Pinpoint the cell where the given text exists, returning its (X, Y) midpoint coordinate. 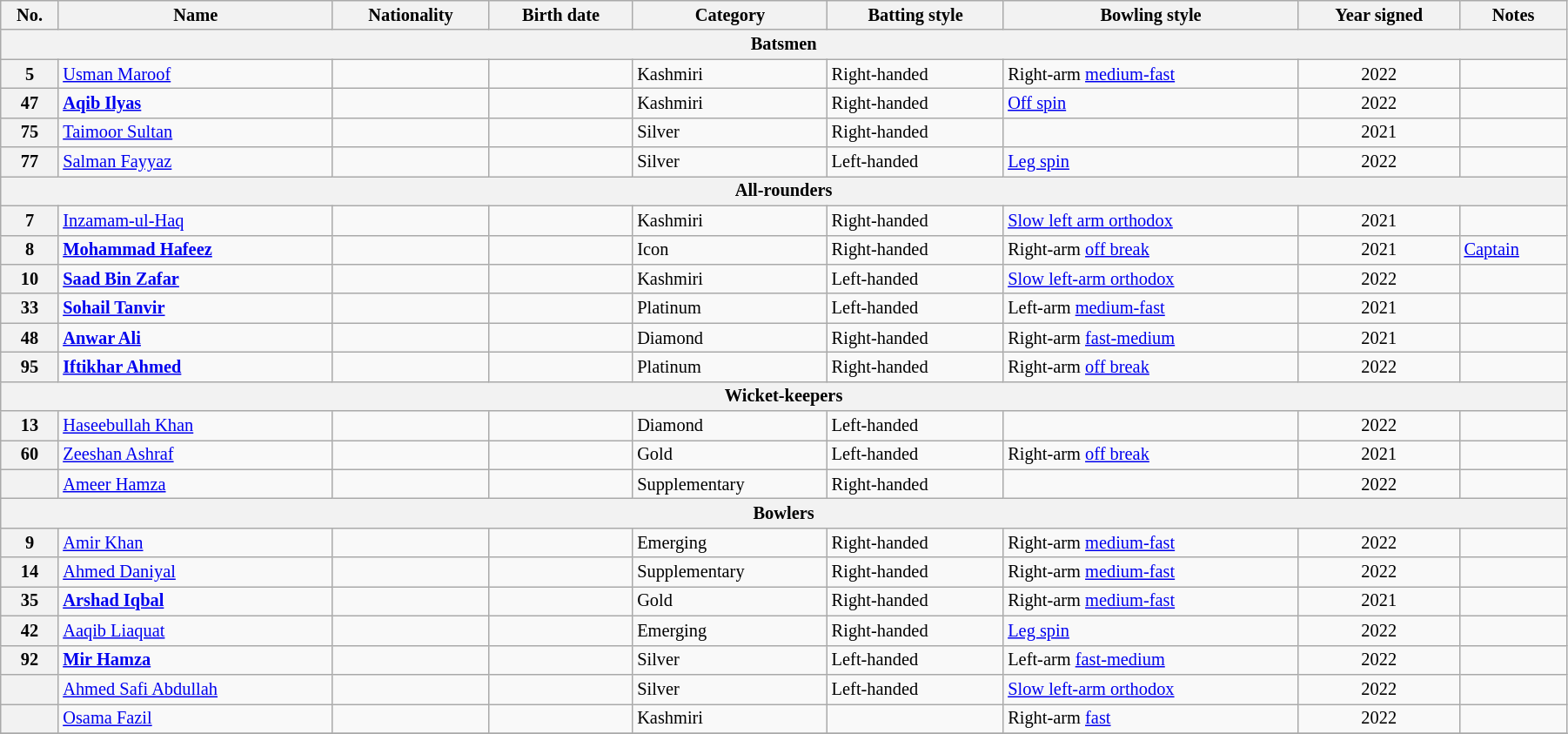
5 (30, 74)
Zeeshan Ashraf (195, 455)
Ahmed Daniyal (195, 572)
Year signed (1379, 15)
Birth date (560, 15)
Batting style (915, 15)
14 (30, 572)
60 (30, 455)
No. (30, 15)
95 (30, 367)
Haseebullah Khan (195, 426)
Batsmen (784, 44)
Off spin (1150, 103)
Name (195, 15)
13 (30, 426)
Right-arm fast (1150, 718)
Mohammad Hafeez (195, 250)
Category (729, 15)
Saad Bin Zafar (195, 279)
Nationality (411, 15)
Osama Fazil (195, 718)
Iftikhar Ahmed (195, 367)
35 (30, 601)
Sohail Tanvir (195, 308)
Taimoor Sultan (195, 132)
Left-arm medium-fast (1150, 308)
Slow left arm orthodox (1150, 220)
8 (30, 250)
33 (30, 308)
9 (30, 542)
Icon (729, 250)
Bowlers (784, 513)
Notes (1514, 15)
48 (30, 338)
42 (30, 630)
Left-arm fast-medium (1150, 660)
Right-arm fast-medium (1150, 338)
77 (30, 162)
Bowling style (1150, 15)
7 (30, 220)
Ahmed Safi Abdullah (195, 689)
Wicket-keepers (784, 396)
Ameer Hamza (195, 484)
Mir Hamza (195, 660)
Salman Fayyaz (195, 162)
Usman Maroof (195, 74)
75 (30, 132)
Amir Khan (195, 542)
10 (30, 279)
Aqib Ilyas (195, 103)
Anwar Ali (195, 338)
All-rounders (784, 191)
Aaqib Liaquat (195, 630)
Inzamam-ul-Haq (195, 220)
Arshad Iqbal (195, 601)
47 (30, 103)
Captain (1514, 250)
92 (30, 660)
